Pinpoint the cell where the given text exists, returning its (x, y) midpoint coordinate. 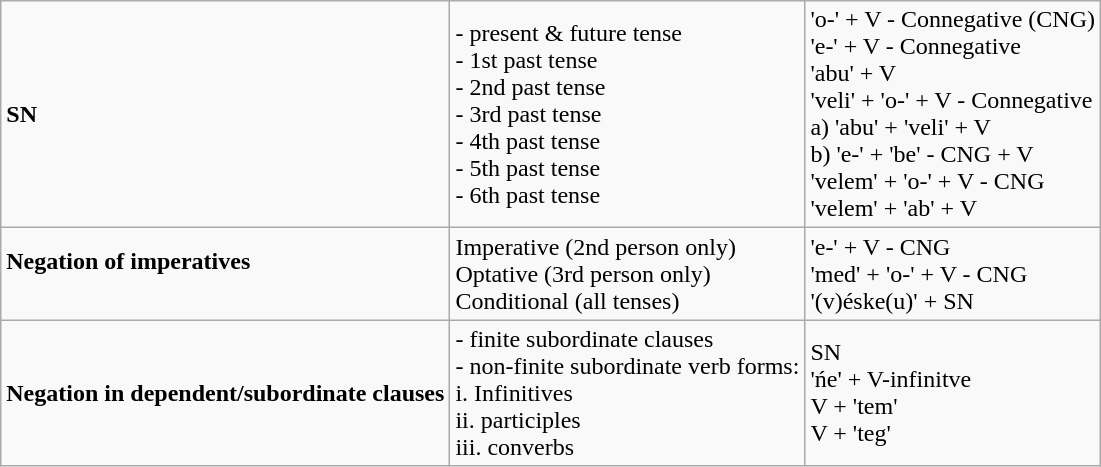
- finite subordinate clauses- non-finite subordinate verb forms:i. Infinitivesii. participlesiii. converbs (628, 393)
'e-' + V - CNG'med' + 'o-' + V - CNG'(v)éske(u)' + SN (953, 274)
Imperative (2nd person only)Optative (3rd person only)Conditional (all tenses) (628, 274)
Negation of imperatives (226, 274)
SN'ńe' + V-infinitveV + 'tem'V + 'teg' (953, 393)
SN (226, 114)
- present & future tense- 1st past tense- 2nd past tense- 3rd past tense- 4th past tense- 5th past tense- 6th past tense (628, 114)
Negation in dependent/subordinate clauses (226, 393)
